Capture the cell that displays the provided text and extract its [X, Y] central coordinate. 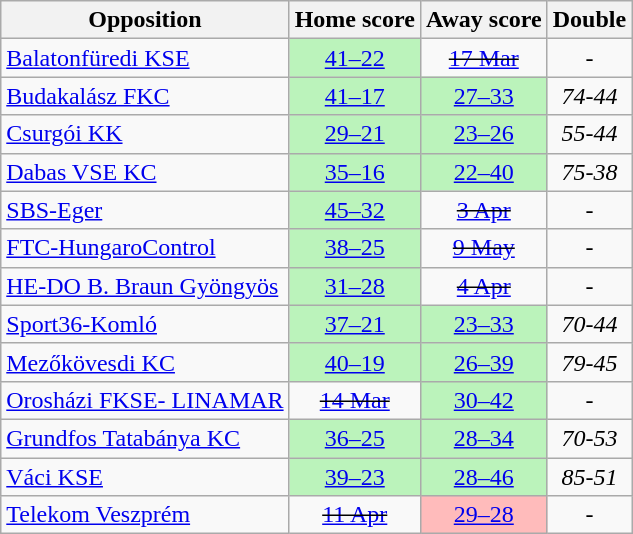
38–25 [354, 248]
Opposition [145, 20]
22–40 [484, 172]
29–21 [354, 134]
9 May [484, 248]
Váci KSE [145, 477]
75-38 [589, 172]
31–28 [354, 286]
Sport36-Komló [145, 324]
17 Mar [484, 58]
35–16 [354, 172]
Home score [354, 20]
Budakalász FKC [145, 96]
74-44 [589, 96]
28–46 [484, 477]
41–17 [354, 96]
HE-DO B. Braun Gyöngyös [145, 286]
14 Mar [354, 400]
36–25 [354, 438]
Mezőkövesdi KC [145, 362]
Away score [484, 20]
FTC-HungaroControl [145, 248]
41–22 [354, 58]
70-53 [589, 438]
Dabas VSE KC [145, 172]
55-44 [589, 134]
3 Apr [484, 210]
Csurgói KK [145, 134]
Balatonfüredi KSE [145, 58]
27–33 [484, 96]
40–19 [354, 362]
4 Apr [484, 286]
Double [589, 20]
39–23 [354, 477]
Orosházi FKSE- LINAMAR [145, 400]
SBS-Eger [145, 210]
45–32 [354, 210]
11 Apr [354, 515]
30–42 [484, 400]
79-45 [589, 362]
29–28 [484, 515]
26–39 [484, 362]
23–33 [484, 324]
23–26 [484, 134]
Telekom Veszprém [145, 515]
Grundfos Tatabánya KC [145, 438]
28–34 [484, 438]
85-51 [589, 477]
37–21 [354, 324]
70-44 [589, 324]
